For the text-containing cell, return its midpoint in [x, y] coordinate format. 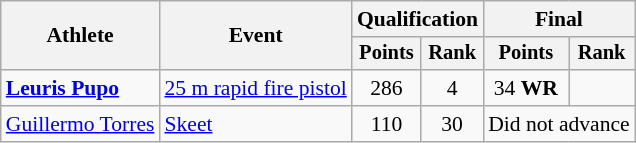
Final [559, 19]
Qualification [418, 19]
Did not advance [559, 124]
Guillermo Torres [80, 124]
Skeet [255, 124]
286 [386, 88]
30 [452, 124]
25 m rapid fire pistol [255, 88]
Leuris Pupo [80, 88]
34 WR [526, 88]
Event [255, 36]
Athlete [80, 36]
4 [452, 88]
110 [386, 124]
